Output the (X, Y) coordinate of the center of the cell containing the given text.  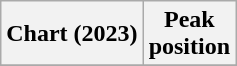
Chart (2023) (72, 34)
Peakposition (189, 34)
